Identify which cell holds the provided text, then report its (x, y) central coordinate. 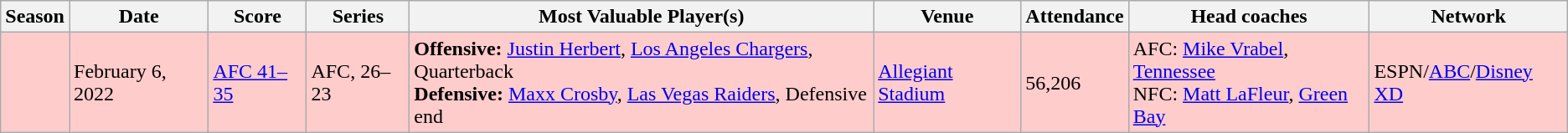
February 6, 2022 (138, 82)
Attendance (1075, 17)
Venue (947, 17)
AFC: Mike Vrabel, TennesseeNFC: Matt LaFleur, Green Bay (1249, 82)
ESPN/ABC/Disney XD (1468, 82)
Season (35, 17)
Series (358, 17)
Score (258, 17)
Network (1468, 17)
AFC 41–35 (258, 82)
Most Valuable Player(s) (642, 17)
Date (138, 17)
Head coaches (1249, 17)
AFC, 26–23 (358, 82)
Allegiant Stadium (947, 82)
Offensive: Justin Herbert, Los Angeles Chargers, QuarterbackDefensive: Maxx Crosby, Las Vegas Raiders, Defensive end (642, 82)
56,206 (1075, 82)
